Pinpoint the cell where the given text exists, returning its (X, Y) midpoint coordinate. 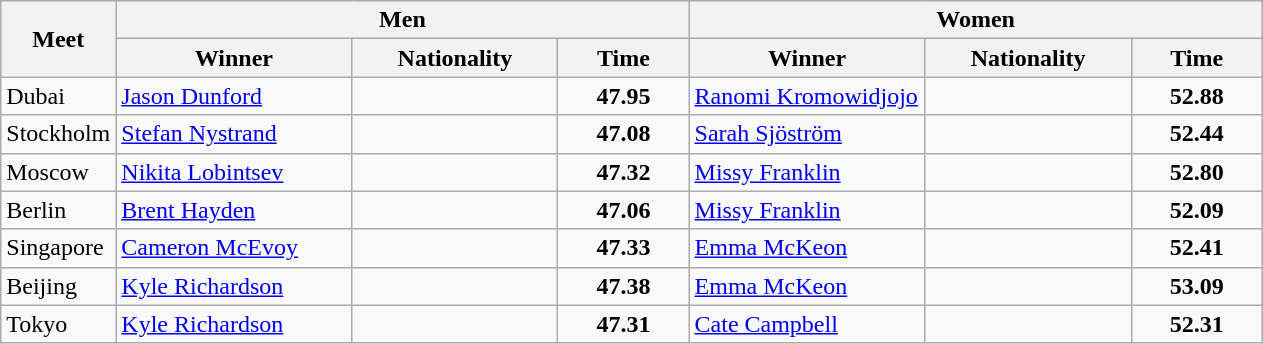
Sarah Sjöström (807, 134)
Singapore (58, 248)
52.44 (1196, 134)
47.38 (624, 286)
52.31 (1196, 324)
47.32 (624, 172)
Stefan Nystrand (234, 134)
47.33 (624, 248)
52.09 (1196, 210)
Cameron McEvoy (234, 248)
52.80 (1196, 172)
52.41 (1196, 248)
47.31 (624, 324)
Ranomi Kromowidjojo (807, 96)
Nikita Lobintsev (234, 172)
Women (976, 20)
52.88 (1196, 96)
47.06 (624, 210)
Jason Dunford (234, 96)
Brent Hayden (234, 210)
Stockholm (58, 134)
47.08 (624, 134)
Berlin (58, 210)
53.09 (1196, 286)
Men (402, 20)
Dubai (58, 96)
Beijing (58, 286)
47.95 (624, 96)
Moscow (58, 172)
Meet (58, 39)
Cate Campbell (807, 324)
Tokyo (58, 324)
